Scan for the cell matching the given text and deliver its [X, Y] coordinate at center. 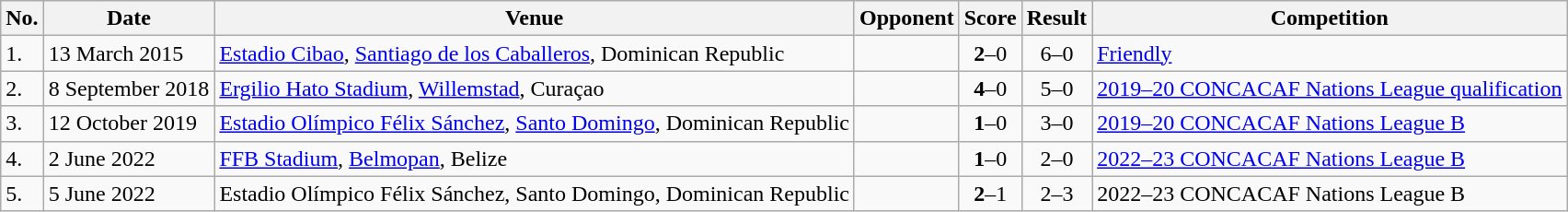
2–3 [1056, 194]
3–0 [1056, 124]
1. [22, 53]
5. [22, 194]
13 March 2015 [129, 53]
Opponent [906, 18]
Estadio Cibao, Santiago de los Caballeros, Dominican Republic [535, 53]
Score [990, 18]
Competition [1330, 18]
2019–20 CONCACAF Nations League B [1330, 124]
5 June 2022 [129, 194]
2. [22, 88]
Friendly [1330, 53]
FFB Stadium, Belmopan, Belize [535, 159]
6–0 [1056, 53]
3. [22, 124]
2 June 2022 [129, 159]
8 September 2018 [129, 88]
Result [1056, 18]
Venue [535, 18]
2–1 [990, 194]
Ergilio Hato Stadium, Willemstad, Curaçao [535, 88]
12 October 2019 [129, 124]
2019–20 CONCACAF Nations League qualification [1330, 88]
4. [22, 159]
Date [129, 18]
5–0 [1056, 88]
No. [22, 18]
4–0 [990, 88]
